Return the [x, y] coordinate for the center point of the cell that contains the specified text.  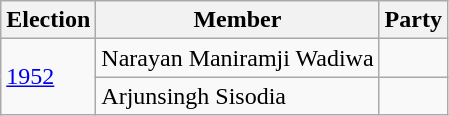
Member [238, 20]
Election [48, 20]
Narayan Maniramji Wadiwa [238, 58]
Arjunsingh Sisodia [238, 96]
Party [413, 20]
1952 [48, 77]
